Output the (X, Y) coordinate of the center of the cell containing the given text.  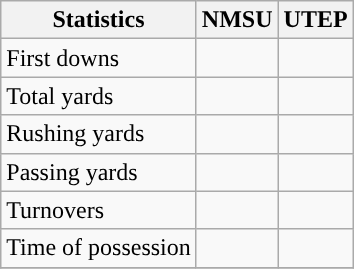
Passing yards (99, 172)
Statistics (99, 20)
Turnovers (99, 210)
UTEP (316, 20)
Time of possession (99, 248)
First downs (99, 58)
NMSU (237, 20)
Rushing yards (99, 134)
Total yards (99, 96)
